Locate the cell with the specified text and output its (X, Y) center coordinate. 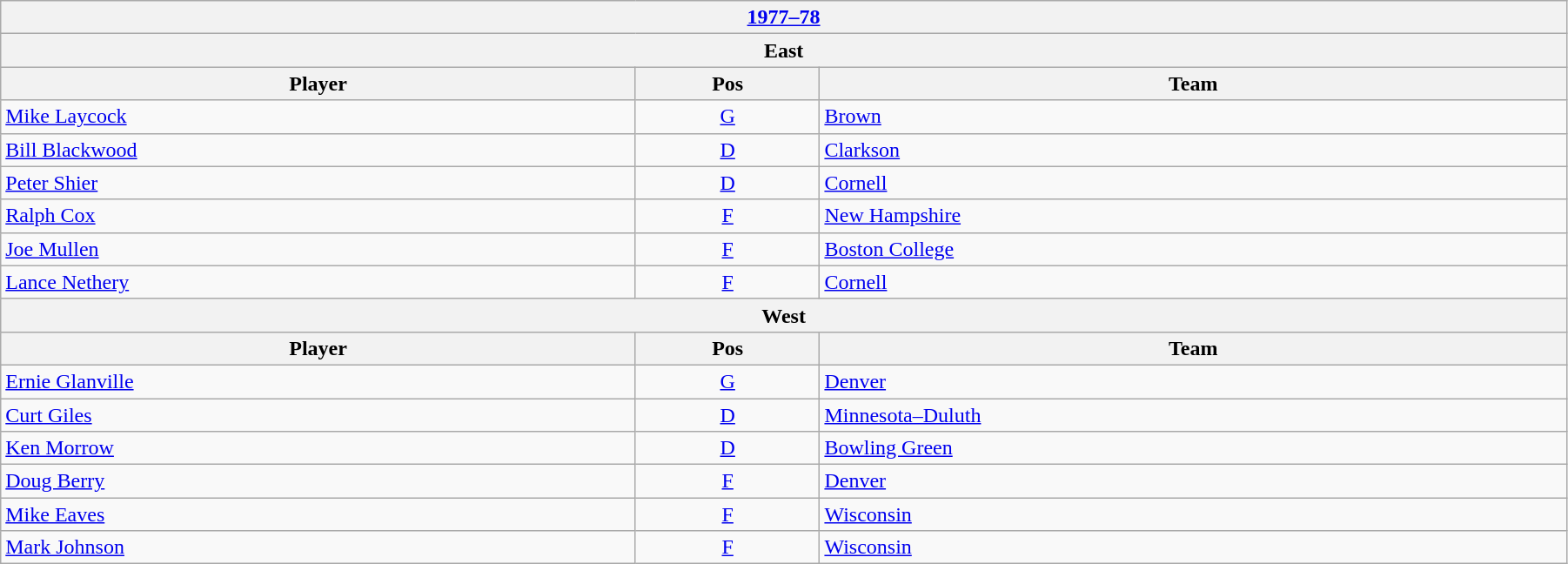
Ernie Glanville (318, 381)
Joe Mullen (318, 249)
Mike Laycock (318, 117)
Bill Blackwood (318, 150)
Minnesota–Duluth (1194, 415)
Ken Morrow (318, 448)
Mike Eaves (318, 514)
1977–78 (784, 17)
Lance Nethery (318, 282)
Ralph Cox (318, 216)
Curt Giles (318, 415)
New Hampshire (1194, 216)
Bowling Green (1194, 448)
West (784, 315)
Peter Shier (318, 183)
Brown (1194, 117)
Boston College (1194, 249)
Doug Berry (318, 481)
Mark Johnson (318, 547)
Clarkson (1194, 150)
East (784, 50)
